Capture the cell that displays the provided text and extract its (x, y) central coordinate. 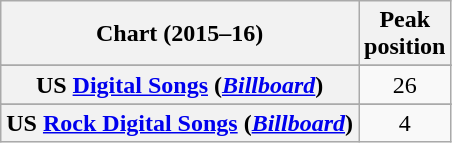
US Rock Digital Songs (Billboard) (180, 123)
26 (405, 85)
US Digital Songs (Billboard) (180, 85)
Chart (2015–16) (180, 34)
Peakposition (405, 34)
4 (405, 123)
